From the cell containing the given text, extract its center point as (X, Y) coordinate. 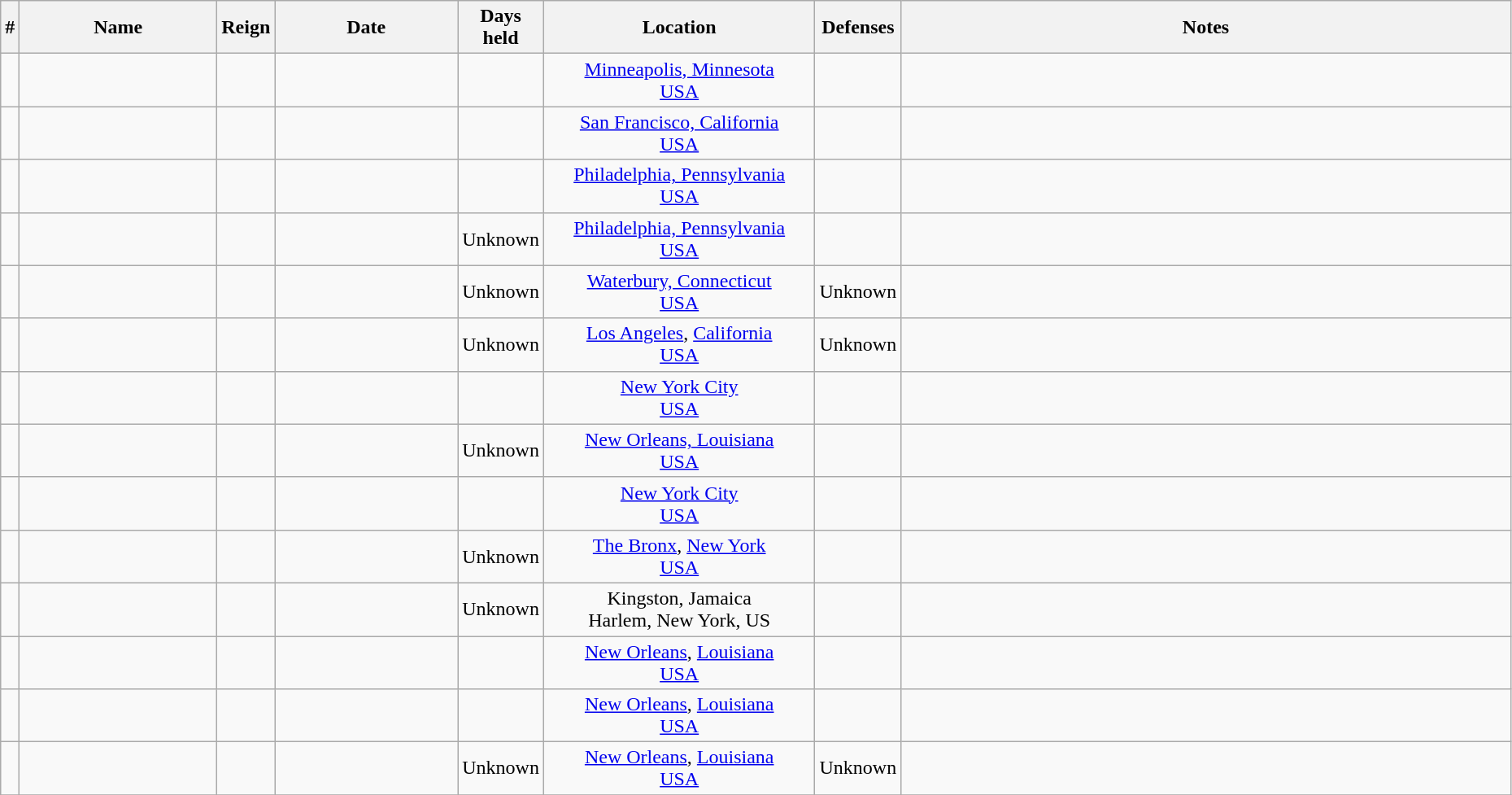
Daysheld (501, 28)
Name (119, 28)
Minneapolis, MinnesotaUSA (679, 80)
Kingston, JamaicaHarlem, New York, US (679, 609)
Location (679, 28)
Waterbury, ConnecticutUSA (679, 291)
Los Angeles, CaliforniaUSA (679, 345)
Defenses (858, 28)
Reign (246, 28)
Notes (1206, 28)
San Francisco, CaliforniaUSA (679, 133)
Date (366, 28)
# (10, 28)
The Bronx, New YorkUSA (679, 557)
